Return [X, Y] of the center of cell containing provided text 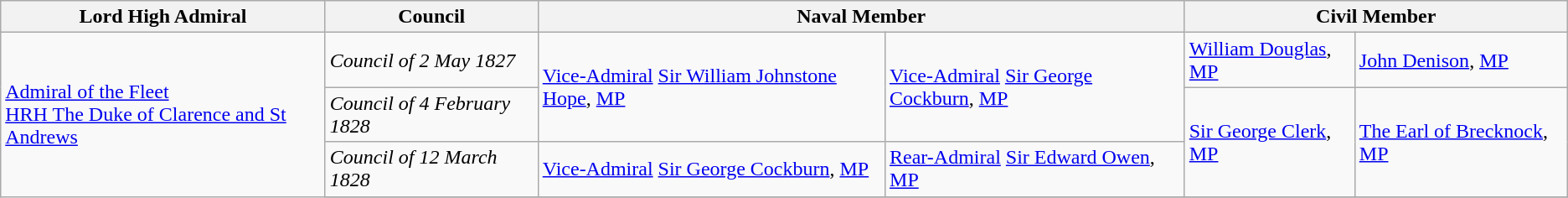
Rear-Admiral Sir Edward Owen, MP [1035, 169]
Council of 2 May 1827 [431, 60]
John Denison, MP [1461, 60]
Council of 12 March 1828 [431, 169]
Council of 4 February 1828 [431, 114]
Naval Member [861, 17]
William Douglas, MP [1270, 60]
Admiral of the FleetHRH The Duke of Clarence and St Andrews [163, 114]
The Earl of Brecknock, MP [1461, 142]
Civil Member [1375, 17]
Lord High Admiral [163, 17]
Council [431, 17]
Vice-Admiral Sir William Johnstone Hope, MP [711, 87]
Sir George Clerk, MP [1270, 142]
